Find where the given text appears and provide that cell's center as [X, Y] coordinate. 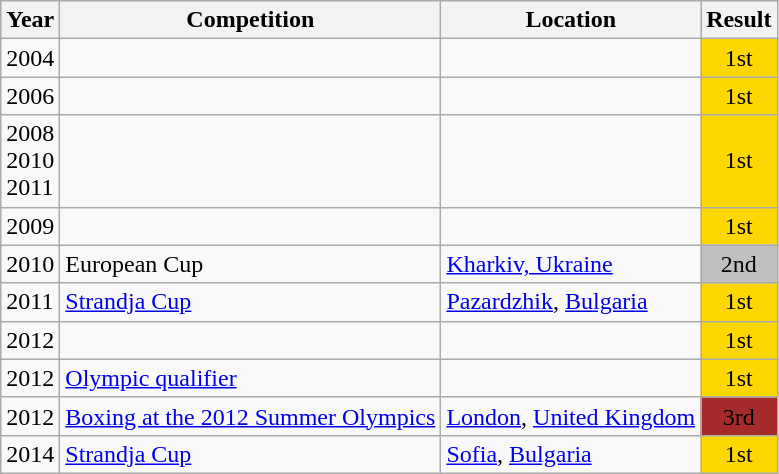
3rd [739, 416]
2006 [30, 96]
Olympic qualifier [250, 378]
Competition [250, 20]
Pazardzhik, Bulgaria [571, 302]
Result [739, 20]
2011 [30, 302]
Kharkiv, Ukraine [571, 264]
Sofia, Bulgaria [571, 454]
200820102011 [30, 161]
Location [571, 20]
2004 [30, 58]
2nd [739, 264]
2010 [30, 264]
2009 [30, 226]
London, United Kingdom [571, 416]
Year [30, 20]
2014 [30, 454]
European Cup [250, 264]
Boxing at the 2012 Summer Olympics [250, 416]
